Output the (X, Y) coordinate of the center of the cell containing the given text.  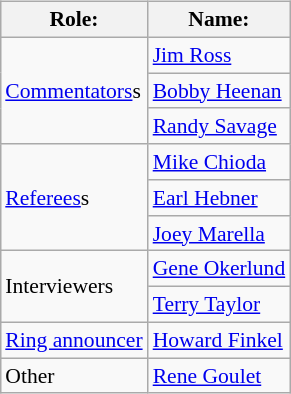
Howard Finkel (220, 340)
Ring announcer (74, 340)
Name: (220, 20)
Rene Goulet (220, 376)
Other (74, 376)
Gene Okerlund (220, 269)
Interviewers (74, 286)
Jim Ross (220, 55)
Role: (74, 20)
Refereess (74, 198)
Commentatorss (74, 90)
Terry Taylor (220, 305)
Joey Marella (220, 233)
Earl Hebner (220, 198)
Randy Savage (220, 126)
Mike Chioda (220, 162)
Bobby Heenan (220, 91)
